Locate the cell with the specified text and output its (X, Y) center coordinate. 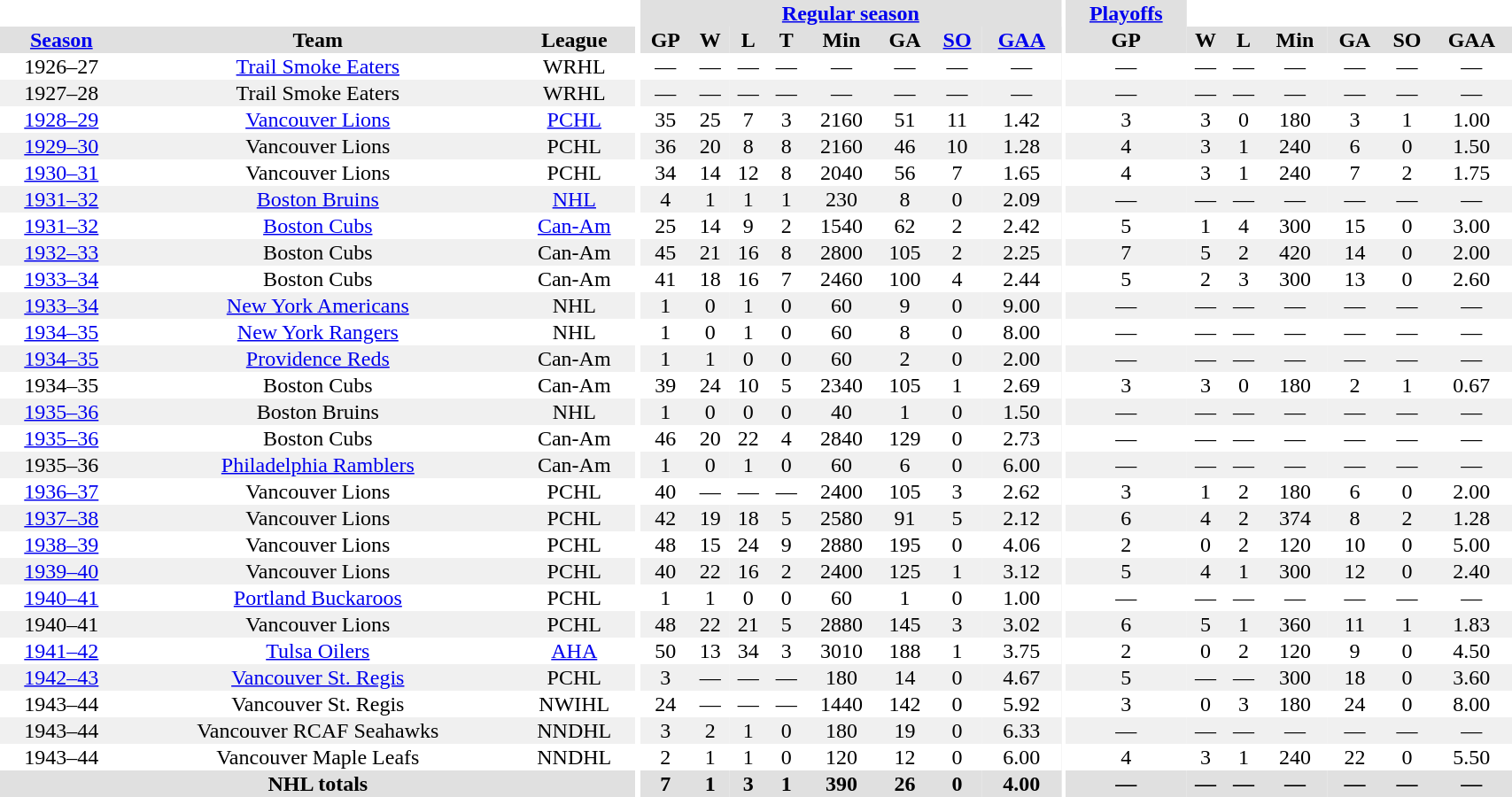
42 (665, 518)
1440 (841, 704)
420 (1295, 252)
129 (905, 438)
2840 (841, 438)
1540 (841, 226)
41 (665, 279)
3.00 (1471, 226)
1926–27 (62, 66)
Philadelphia Ramblers (318, 465)
1.65 (1021, 173)
T (787, 40)
AHA (574, 651)
45 (665, 252)
1939–40 (62, 571)
50 (665, 651)
NHL totals (318, 784)
4.06 (1021, 545)
1.42 (1021, 120)
1942–43 (62, 677)
3.75 (1021, 651)
188 (905, 651)
Season (62, 40)
2340 (841, 385)
1.75 (1471, 173)
26 (905, 784)
4.50 (1471, 651)
2.62 (1021, 491)
1927–28 (62, 93)
125 (905, 571)
2.40 (1471, 571)
Playoffs (1127, 13)
1937–38 (62, 518)
3010 (841, 651)
1932–33 (62, 252)
2.44 (1021, 279)
1.83 (1471, 624)
2580 (841, 518)
2800 (841, 252)
New York Rangers (318, 332)
2.09 (1021, 199)
1936–37 (62, 491)
51 (905, 120)
2.69 (1021, 385)
1938–39 (62, 545)
2.12 (1021, 518)
195 (905, 545)
1928–29 (62, 120)
2040 (841, 173)
5.92 (1021, 704)
100 (905, 279)
35 (665, 120)
League (574, 40)
1930–31 (62, 173)
1929–30 (62, 146)
360 (1295, 624)
Vancouver Maple Leafs (318, 757)
91 (905, 518)
Providence Reds (318, 359)
9.00 (1021, 306)
36 (665, 146)
6.33 (1021, 731)
4.67 (1021, 677)
Portland Buckaroos (318, 598)
230 (841, 199)
374 (1295, 518)
3.12 (1021, 571)
3.60 (1471, 677)
NWIHL (574, 704)
1941–42 (62, 651)
2460 (841, 279)
2.25 (1021, 252)
Team (318, 40)
0.67 (1471, 385)
62 (905, 226)
Vancouver RCAF Seahawks (318, 731)
390 (841, 784)
Tulsa Oilers (318, 651)
39 (665, 385)
142 (905, 704)
5.50 (1471, 757)
2.60 (1471, 279)
New York Americans (318, 306)
4.00 (1021, 784)
145 (905, 624)
5.00 (1471, 545)
Regular season (850, 13)
56 (905, 173)
2.73 (1021, 438)
2.42 (1021, 226)
3.02 (1021, 624)
